Locate the cell with the specified text and output its [x, y] center coordinate. 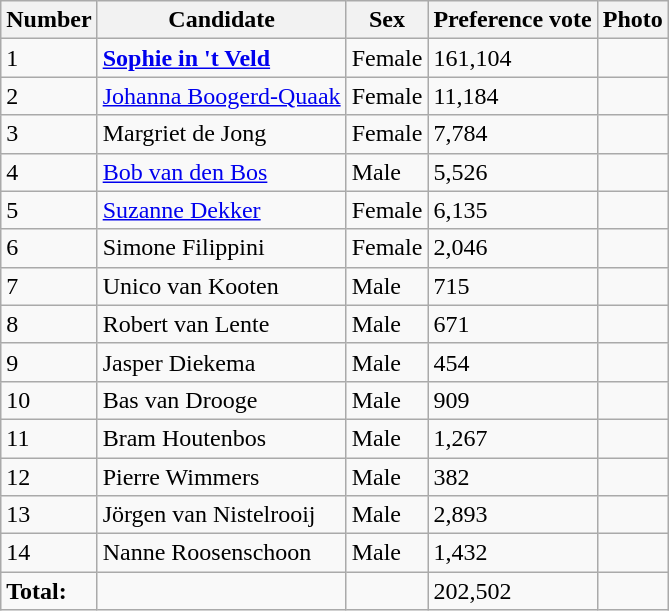
5 [49, 210]
8 [49, 324]
2,893 [512, 515]
1,267 [512, 438]
1 [49, 58]
1,432 [512, 553]
Bas van Drooge [222, 400]
Bram Houtenbos [222, 438]
Johanna Boogerd-Quaak [222, 96]
Robert van Lente [222, 324]
Bob van den Bos [222, 172]
2,046 [512, 248]
7,784 [512, 134]
11 [49, 438]
10 [49, 400]
11,184 [512, 96]
Simone Filippini [222, 248]
12 [49, 477]
5,526 [512, 172]
202,502 [512, 591]
14 [49, 553]
Jasper Diekema [222, 362]
4 [49, 172]
Total: [49, 591]
Nanne Roosenschoon [222, 553]
Unico van Kooten [222, 286]
715 [512, 286]
9 [49, 362]
454 [512, 362]
382 [512, 477]
13 [49, 515]
6 [49, 248]
Sophie in 't Veld [222, 58]
909 [512, 400]
6,135 [512, 210]
Number [49, 20]
Jörgen van Nistelrooij [222, 515]
Suzanne Dekker [222, 210]
Preference vote [512, 20]
2 [49, 96]
7 [49, 286]
Pierre Wimmers [222, 477]
Sex [387, 20]
671 [512, 324]
Candidate [222, 20]
Margriet de Jong [222, 134]
161,104 [512, 58]
3 [49, 134]
Photo [632, 20]
